For the text-containing cell, return its midpoint in (x, y) coordinate format. 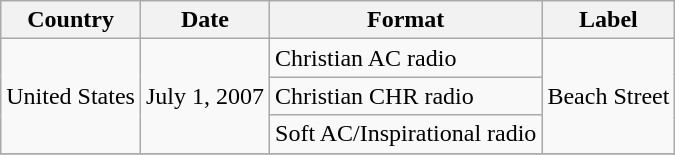
Soft AC/Inspirational radio (406, 134)
Christian AC radio (406, 58)
Christian CHR radio (406, 96)
July 1, 2007 (204, 96)
Beach Street (608, 96)
Label (608, 20)
Country (71, 20)
Date (204, 20)
Format (406, 20)
United States (71, 96)
